From the cell containing the given text, extract its center point as (x, y) coordinate. 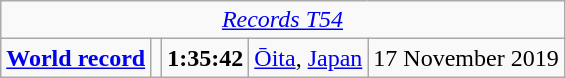
1:35:42 (206, 58)
17 November 2019 (466, 58)
World record (76, 58)
Ōita, Japan (308, 58)
Records T54 (282, 20)
